Scan for the cell matching the given text and deliver its [X, Y] coordinate at center. 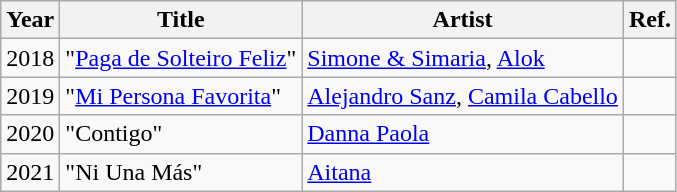
Alejandro Sanz, Camila Cabello [463, 96]
2018 [30, 58]
Title [181, 20]
"Mi Persona Favorita" [181, 96]
Danna Paola [463, 134]
2021 [30, 172]
"Ni Una Más" [181, 172]
"Contigo" [181, 134]
Year [30, 20]
2019 [30, 96]
Ref. [650, 20]
Simone & Simaria, Alok [463, 58]
2020 [30, 134]
"Paga de Solteiro Feliz" [181, 58]
Aitana [463, 172]
Artist [463, 20]
